Pinpoint the cell where the given text exists, returning its [x, y] midpoint coordinate. 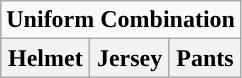
Helmet [46, 58]
Pants [204, 58]
Uniform Combination [121, 20]
Jersey [130, 58]
